Return the (x, y) coordinate for the center point of the cell that contains the specified text.  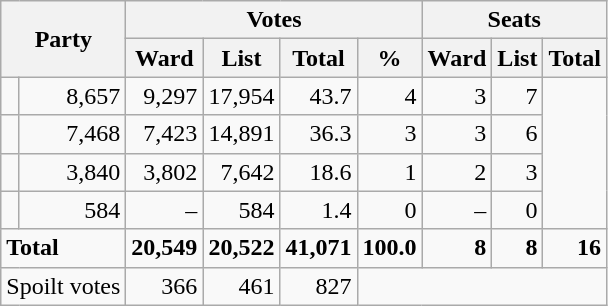
1.4 (318, 210)
20,549 (164, 248)
7,423 (164, 134)
Votes (274, 20)
Party (64, 39)
14,891 (242, 134)
3,840 (72, 172)
1 (390, 172)
7 (518, 96)
8,657 (72, 96)
% (390, 58)
Seats (514, 20)
20,522 (242, 248)
3,802 (164, 172)
7,468 (72, 134)
41,071 (318, 248)
366 (164, 286)
9,297 (164, 96)
461 (242, 286)
16 (575, 248)
4 (390, 96)
7,642 (242, 172)
6 (518, 134)
2 (457, 172)
Spoilt votes (64, 286)
43.7 (318, 96)
100.0 (390, 248)
827 (318, 286)
17,954 (242, 96)
18.6 (318, 172)
36.3 (318, 134)
